Return the [x, y] coordinate for the center point of the cell that contains the specified text.  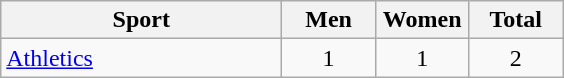
Athletics [142, 58]
Women [422, 20]
Men [329, 20]
Total [516, 20]
Sport [142, 20]
2 [516, 58]
